Detect which cell encompasses the target text, then output its [x, y] center coordinate. 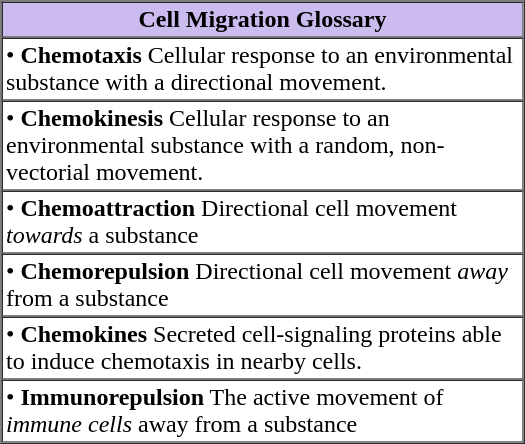
• Chemokinesis Cellular response to an environmental substance with a random, non-vectorial movement. [263, 145]
Cell Migration Glossary [263, 20]
• Chemotaxis Cellular response to an environmental substance with a directional movement. [263, 70]
• Chemoattraction Directional cell movement towards a substance [263, 222]
• Chemorepulsion Directional cell movement away from a substance [263, 286]
• Immunorepulsion The active movement of immune cells away from a substance [263, 412]
• Chemokines Secreted cell-signaling proteins able to induce chemotaxis in nearby cells. [263, 348]
